Provide the [x, y] coordinate of the cell's center where the given text is located.  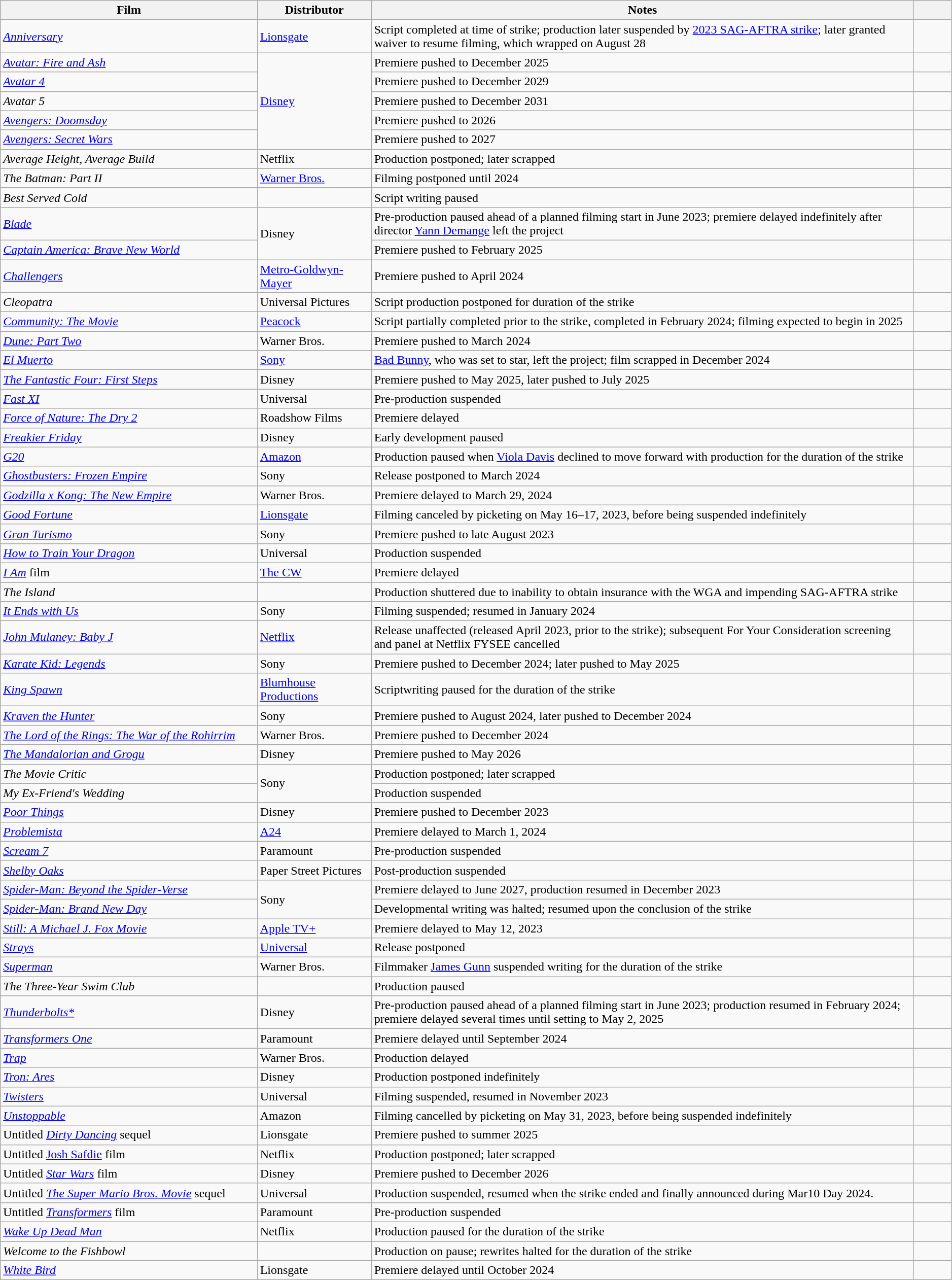
Tron: Ares [129, 1077]
Premiere pushed to May 2026 [642, 754]
Metro-Goldwyn-Mayer [314, 276]
Apple TV+ [314, 928]
Blade [129, 223]
Twisters [129, 1096]
Production paused when Viola Davis declined to move forward with production for the duration of the strike [642, 457]
Ghostbusters: Frozen Empire [129, 476]
The CW [314, 572]
Script production postponed for duration of the strike [642, 302]
Filming postponed until 2024 [642, 178]
Premiere delayed to March 1, 2024 [642, 832]
Poor Things [129, 812]
Film [129, 10]
Anniversary [129, 37]
Distributor [314, 10]
Welcome to the Fishbowl [129, 1251]
Average Height, Average Build [129, 159]
Filming suspended, resumed in November 2023 [642, 1096]
Scriptwriting paused for the duration of the strike [642, 690]
Filming cancelled by picketing on May 31, 2023, before being suspended indefinitely [642, 1116]
Kraven the Hunter [129, 716]
Premiere pushed to March 2024 [642, 341]
Dune: Part Two [129, 341]
Captain America: Brave New World [129, 250]
Premiere delayed until October 2024 [642, 1270]
Best Served Cold [129, 197]
G20 [129, 457]
Gran Turismo [129, 534]
Premiere pushed to 2027 [642, 140]
White Bird [129, 1270]
Freakier Friday [129, 437]
Premiere pushed to February 2025 [642, 250]
The Lord of the Rings: The War of the Rohirrim [129, 735]
Filming suspended; resumed in January 2024 [642, 611]
Filming canceled by picketing on May 16–17, 2023, before being suspended indefinitely [642, 514]
The Fantastic Four: First Steps [129, 379]
Avatar 5 [129, 101]
Peacock [314, 322]
Premiere delayed to March 29, 2024 [642, 495]
Superman [129, 967]
Premiere pushed to summer 2025 [642, 1135]
Karate Kid: Legends [129, 664]
Paper Street Pictures [314, 870]
Premiere pushed to August 2024, later pushed to December 2024 [642, 716]
Premiere delayed to June 2027, production resumed in December 2023 [642, 889]
Untitled Josh Safdie film [129, 1154]
The Three-Year Swim Club [129, 986]
Premiere pushed to December 2029 [642, 82]
Developmental writing was halted; resumed upon the conclusion of the strike [642, 909]
Cleopatra [129, 302]
Thunderbolts* [129, 1013]
Script writing paused [642, 197]
Untitled Transformers film [129, 1212]
Avatar: Fire and Ash [129, 62]
Script partially completed prior to the strike, completed in February 2024; filming expected to begin in 2025 [642, 322]
I Am film [129, 572]
Avengers: Secret Wars [129, 140]
Filmmaker James Gunn suspended writing for the duration of the strike [642, 967]
Premiere pushed to December 2024; later pushed to May 2025 [642, 664]
Premiere pushed to December 2026 [642, 1173]
It Ends with Us [129, 611]
Premiere delayed until September 2024 [642, 1039]
Shelby Oaks [129, 870]
Premiere pushed to December 2025 [642, 62]
Bad Bunny, who was set to star, left the project; film scrapped in December 2024 [642, 360]
The Movie Critic [129, 774]
Roadshow Films [314, 418]
King Spawn [129, 690]
Untitled Dirty Dancing sequel [129, 1135]
Premiere pushed to December 2023 [642, 812]
John Mulaney: Baby J [129, 637]
Avatar 4 [129, 82]
Avengers: Doomsday [129, 120]
Spider-Man: Beyond the Spider-Verse [129, 889]
My Ex-Friend's Wedding [129, 793]
Universal Pictures [314, 302]
Trap [129, 1058]
Production paused [642, 986]
Early development paused [642, 437]
How to Train Your Dragon [129, 553]
The Island [129, 592]
Force of Nature: The Dry 2 [129, 418]
Premiere pushed to December 2031 [642, 101]
Pre-production paused ahead of a planned filming start in June 2023; premiere delayed indefinitely after director Yann Demange left the project [642, 223]
Fast XI [129, 399]
Premiere pushed to May 2025, later pushed to July 2025 [642, 379]
Production on pause; rewrites halted for the duration of the strike [642, 1251]
Wake Up Dead Man [129, 1231]
Premiere delayed to May 12, 2023 [642, 928]
El Muerto [129, 360]
Production paused for the duration of the strike [642, 1231]
Release postponed to March 2024 [642, 476]
Premiere pushed to December 2024 [642, 735]
Blumhouse Productions [314, 690]
Untitled The Super Mario Bros. Movie sequel [129, 1193]
Unstoppable [129, 1116]
Production shuttered due to inability to obtain insurance with the WGA and impending SAG-AFTRA strike [642, 592]
Problemista [129, 832]
Premiere pushed to late August 2023 [642, 534]
Challengers [129, 276]
Production suspended, resumed when the strike ended and finally announced during Mar10 Day 2024. [642, 1193]
Release postponed [642, 948]
Post-production suspended [642, 870]
Community: The Movie [129, 322]
Still: A Michael J. Fox Movie [129, 928]
Spider-Man: Brand New Day [129, 909]
Transformers One [129, 1039]
A24 [314, 832]
Release unaffected (released April 2023, prior to the strike); subsequent For Your Consideration screening and panel at Netflix FYSEE cancelled [642, 637]
The Mandalorian and Grogu [129, 754]
Godzilla x Kong: The New Empire [129, 495]
Good Fortune [129, 514]
Production postponed indefinitely [642, 1077]
Scream 7 [129, 851]
Production delayed [642, 1058]
Premiere pushed to 2026 [642, 120]
Untitled Star Wars film [129, 1173]
The Batman: Part II [129, 178]
Premiere pushed to April 2024 [642, 276]
Strays [129, 948]
Notes [642, 10]
